Scan for the cell matching the given text and deliver its [x, y] coordinate at center. 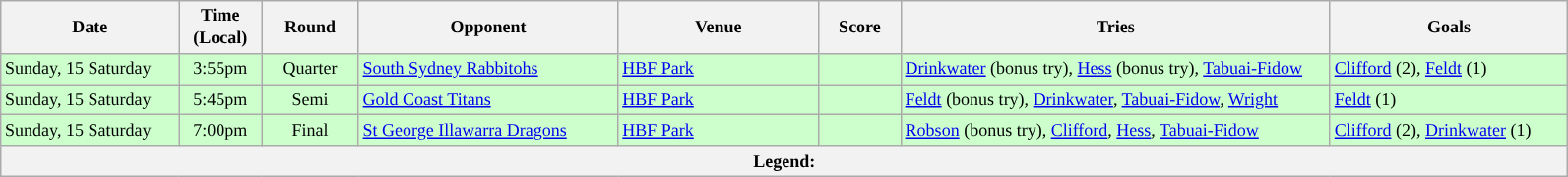
5:45pm [220, 100]
Round [311, 28]
7:00pm [220, 130]
Date [91, 28]
Final [311, 130]
Venue [719, 28]
Feldt (1) [1449, 100]
Semi [311, 100]
Clifford (2), Drinkwater (1) [1449, 130]
Tries [1115, 28]
Quarter [311, 69]
Opponent [488, 28]
Gold Coast Titans [488, 100]
Robson (bonus try), Clifford, Hess, Tabuai-Fidow [1115, 130]
Time (Local) [220, 28]
Legend: [784, 161]
Score [860, 28]
Drinkwater (bonus try), Hess (bonus try), Tabuai-Fidow [1115, 69]
Feldt (bonus try), Drinkwater, Tabuai-Fidow, Wright [1115, 100]
Clifford (2), Feldt (1) [1449, 69]
3:55pm [220, 69]
Goals [1449, 28]
St George Illawarra Dragons [488, 130]
South Sydney Rabbitohs [488, 69]
